Return [x, y] of the center of cell containing provided text 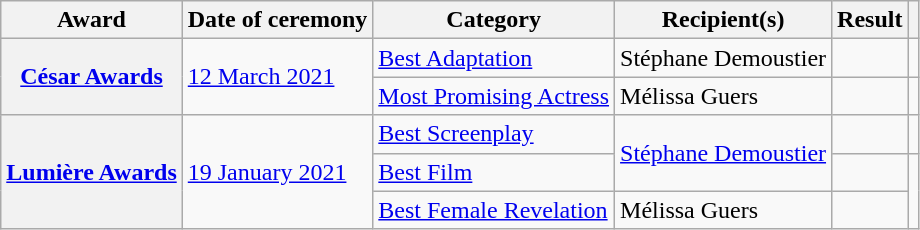
Best Adaptation [494, 58]
Best Female Revelation [494, 210]
Lumière Awards [92, 172]
Result [870, 20]
Recipient(s) [724, 20]
César Awards [92, 77]
Best Film [494, 172]
Category [494, 20]
Best Screenplay [494, 134]
Most Promising Actress [494, 96]
Date of ceremony [278, 20]
19 January 2021 [278, 172]
12 March 2021 [278, 77]
Award [92, 20]
